Pinpoint the cell where the given text exists, returning its [X, Y] midpoint coordinate. 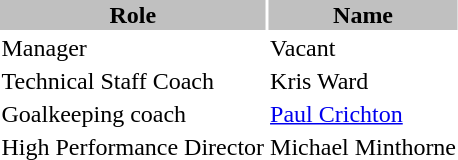
Technical Staff Coach [133, 81]
Paul Crichton [364, 114]
Kris Ward [364, 81]
Goalkeeping coach [133, 114]
Vacant [364, 48]
Manager [133, 48]
Name [364, 15]
Role [133, 15]
